Provide the [X, Y] coordinate of the cell's center where the given text is located.  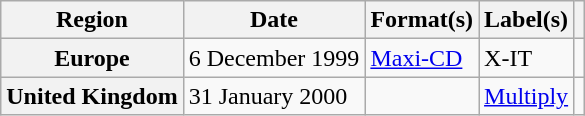
Format(s) [422, 20]
Maxi-CD [422, 58]
Multiply [526, 96]
6 December 1999 [274, 58]
Region [92, 20]
Date [274, 20]
X-IT [526, 58]
Europe [92, 58]
Label(s) [526, 20]
United Kingdom [92, 96]
31 January 2000 [274, 96]
